Search for the cell housing the specified text and yield its [x, y] center coordinate. 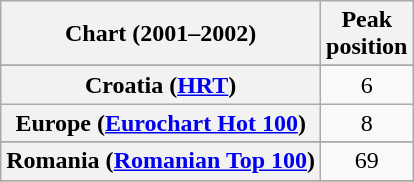
Europe (Eurochart Hot 100) [161, 123]
6 [367, 85]
Peakposition [367, 34]
Chart (2001–2002) [161, 34]
Romania (Romanian Top 100) [161, 161]
Croatia (HRT) [161, 85]
8 [367, 123]
69 [367, 161]
